Capture the cell that displays the provided text and extract its [x, y] central coordinate. 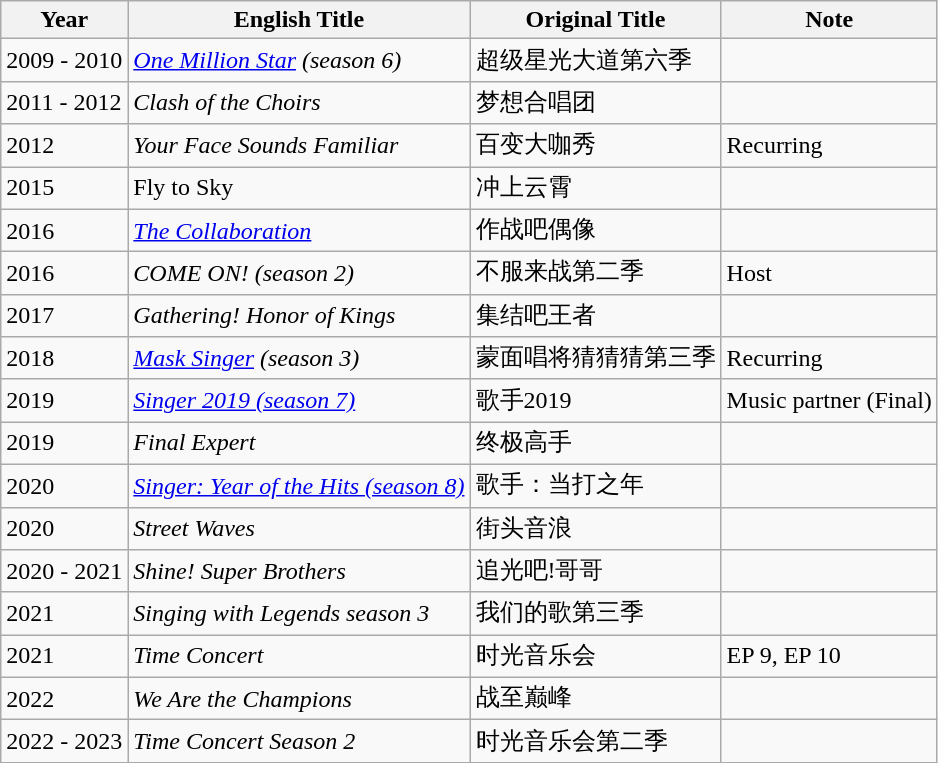
Shine! Super Brothers [299, 572]
2015 [64, 188]
2012 [64, 146]
We Are the Champions [299, 698]
集结吧王者 [596, 316]
Music partner (Final) [829, 400]
我们的歌第三季 [596, 614]
2020 - 2021 [64, 572]
Gathering! Honor of Kings [299, 316]
Singer: Year of the Hits (season 8) [299, 486]
2022 - 2023 [64, 742]
English Title [299, 20]
战至巅峰 [596, 698]
Original Title [596, 20]
作战吧偶像 [596, 230]
EP 9, EP 10 [829, 656]
Mask Singer (season 3) [299, 358]
街头音浪 [596, 528]
Year [64, 20]
2011 - 2012 [64, 102]
Clash of the Choirs [299, 102]
终极高手 [596, 444]
追光吧!哥哥 [596, 572]
Host [829, 274]
Note [829, 20]
超级星光大道第六季 [596, 60]
Final Expert [299, 444]
歌手2019 [596, 400]
不服来战第二季 [596, 274]
冲上云霄 [596, 188]
歌手：当打之年 [596, 486]
蒙面唱将猜猜猜第三季 [596, 358]
2009 - 2010 [64, 60]
Your Face Sounds Familiar [299, 146]
时光音乐会第二季 [596, 742]
Street Waves [299, 528]
2022 [64, 698]
Fly to Sky [299, 188]
时光音乐会 [596, 656]
2018 [64, 358]
2017 [64, 316]
Time Concert [299, 656]
One Million Star (season 6) [299, 60]
Singer 2019 (season 7) [299, 400]
COME ON! (season 2) [299, 274]
Time Concert Season 2 [299, 742]
Singing with Legends season 3 [299, 614]
百变大咖秀 [596, 146]
梦想合唱团 [596, 102]
The Collaboration [299, 230]
